Identify which cell holds the provided text, then report its (X, Y) central coordinate. 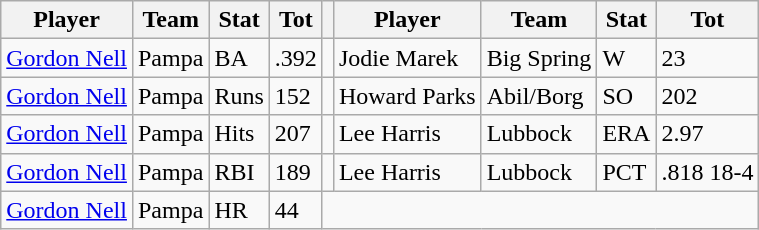
152 (296, 96)
Abil/Borg (539, 96)
44 (296, 210)
2.97 (708, 134)
PCT (626, 172)
.818 18-4 (708, 172)
.392 (296, 58)
BA (239, 58)
SO (626, 96)
Runs (239, 96)
202 (708, 96)
RBI (239, 172)
207 (296, 134)
ERA (626, 134)
Hits (239, 134)
Jodie Marek (407, 58)
W (626, 58)
Howard Parks (407, 96)
HR (239, 210)
Big Spring (539, 58)
189 (296, 172)
23 (708, 58)
